Output the [X, Y] coordinate of the center of the cell containing the given text.  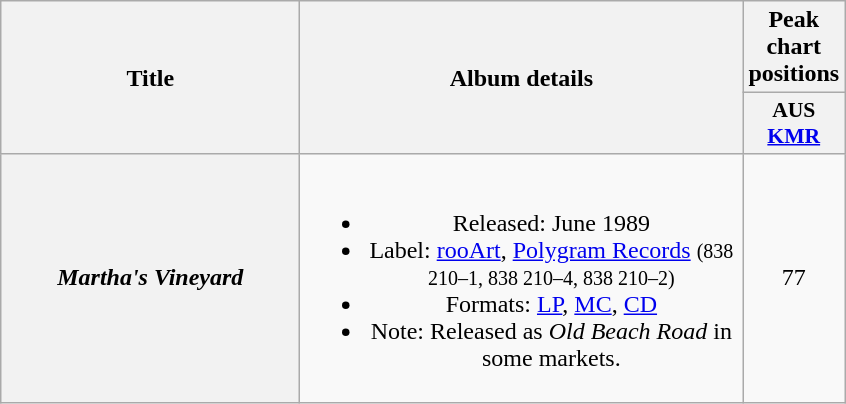
Album details [522, 78]
Title [150, 78]
77 [794, 278]
Peak chart positions [794, 47]
AUSKMR [794, 124]
Martha's Vineyard [150, 278]
